Provide the [x, y] coordinate of the cell's center where the given text is located.  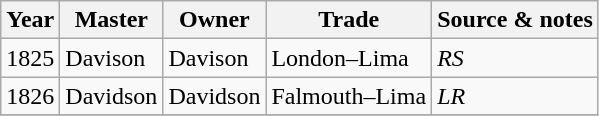
Source & notes [516, 20]
1825 [30, 58]
Trade [349, 20]
Falmouth–Lima [349, 96]
Master [112, 20]
1826 [30, 96]
Owner [214, 20]
London–Lima [349, 58]
LR [516, 96]
RS [516, 58]
Year [30, 20]
